Detect which cell encompasses the target text, then output its (X, Y) center coordinate. 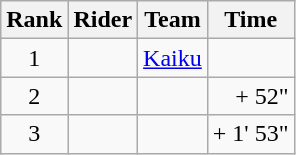
3 (34, 134)
2 (34, 96)
Rider (103, 20)
+ 52" (250, 96)
Rank (34, 20)
+ 1' 53" (250, 134)
Time (250, 20)
Kaiku (173, 58)
Team (173, 20)
1 (34, 58)
